Output the [x, y] coordinate of the center of the cell containing the given text.  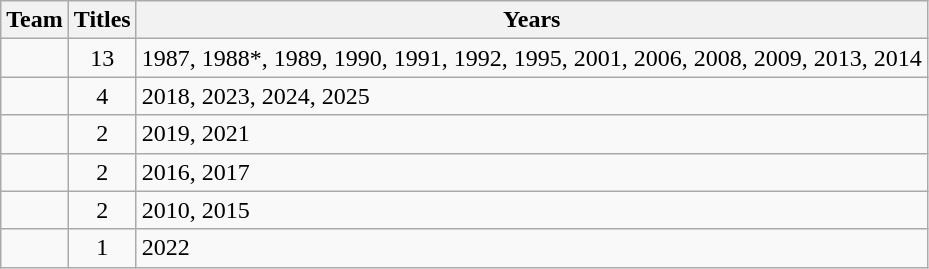
Titles [102, 20]
2019, 2021 [532, 134]
Years [532, 20]
Team [35, 20]
4 [102, 96]
2018, 2023, 2024, 2025 [532, 96]
1 [102, 248]
2010, 2015 [532, 210]
13 [102, 58]
2016, 2017 [532, 172]
1987, 1988*, 1989, 1990, 1991, 1992, 1995, 2001, 2006, 2008, 2009, 2013, 2014 [532, 58]
2022 [532, 248]
